Pinpoint the cell where the given text exists, returning its (x, y) midpoint coordinate. 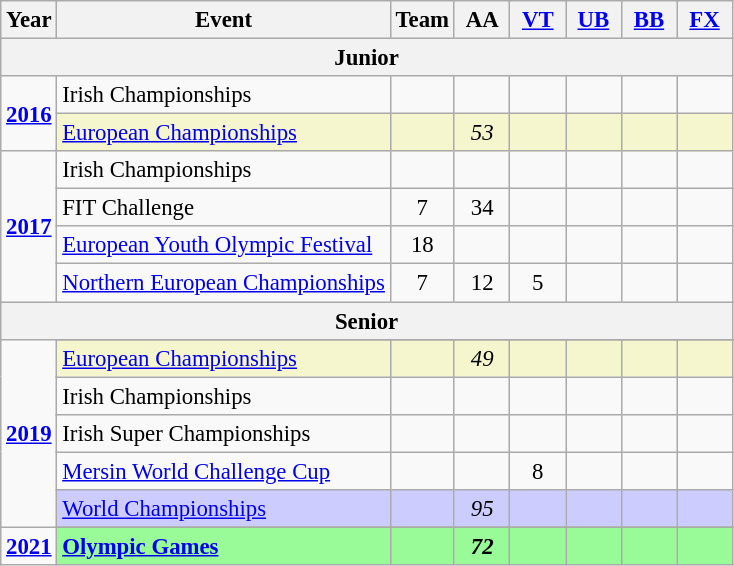
53 (482, 133)
UB (594, 20)
2019 (29, 433)
2016 (29, 114)
Mersin World Challenge Cup (224, 471)
49 (482, 358)
Team (422, 20)
Olympic Games (224, 546)
8 (538, 471)
VT (538, 20)
34 (482, 208)
Northern European Championships (224, 283)
World Championships (224, 509)
Irish Super Championships (224, 433)
Event (224, 20)
72 (482, 546)
European Youth Olympic Festival (224, 245)
12 (482, 283)
Senior (367, 321)
BB (649, 20)
AA (482, 20)
FIT Challenge (224, 208)
5 (538, 283)
2021 (29, 546)
18 (422, 245)
Year (29, 20)
2017 (29, 226)
95 (482, 509)
Junior (367, 58)
FX (705, 20)
